Find where the given text appears and provide that cell's center as [x, y] coordinate. 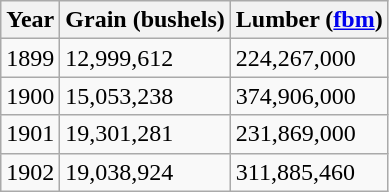
1899 [30, 58]
1900 [30, 96]
Year [30, 20]
311,885,460 [309, 172]
19,038,924 [145, 172]
224,267,000 [309, 58]
1902 [30, 172]
1901 [30, 134]
231,869,000 [309, 134]
12,999,612 [145, 58]
19,301,281 [145, 134]
374,906,000 [309, 96]
Grain (bushels) [145, 20]
15,053,238 [145, 96]
Lumber (fbm) [309, 20]
